Capture the cell that displays the provided text and extract its [x, y] central coordinate. 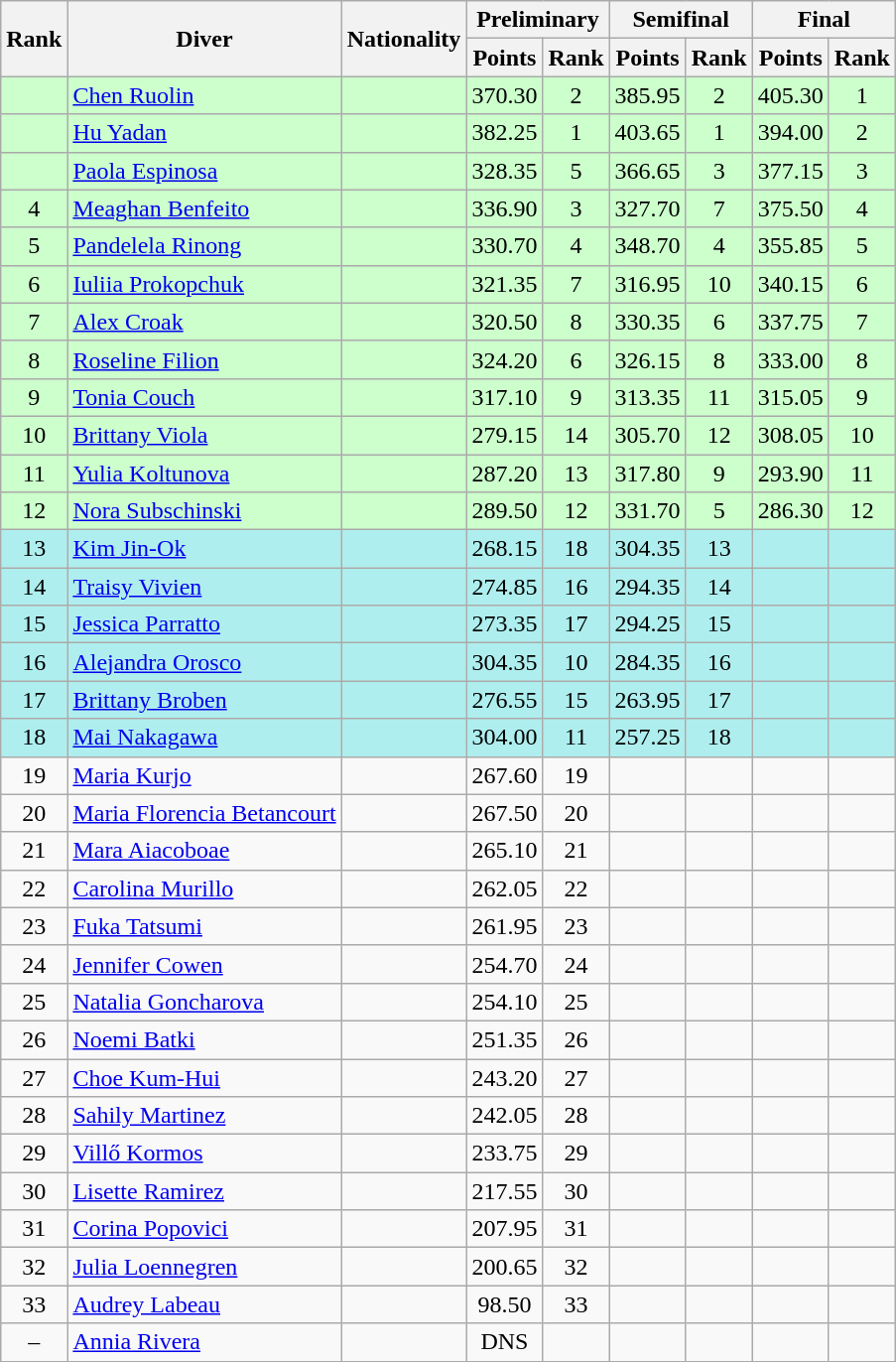
Lisette Ramirez [204, 1191]
287.20 [504, 474]
293.90 [790, 474]
262.05 [504, 888]
382.25 [504, 133]
261.95 [504, 926]
276.55 [504, 700]
348.70 [647, 246]
273.35 [504, 624]
Semifinal [681, 20]
330.35 [647, 322]
274.85 [504, 587]
Preliminary [538, 20]
207.95 [504, 1229]
Meaghan Benfeito [204, 208]
Alejandra Orosco [204, 662]
324.20 [504, 359]
Brittany Viola [204, 435]
Final [824, 20]
Choe Kum-Hui [204, 1077]
Chen Ruolin [204, 95]
Alex Croak [204, 322]
289.50 [504, 511]
305.70 [647, 435]
Carolina Murillo [204, 888]
308.05 [790, 435]
316.95 [647, 284]
330.70 [504, 246]
Fuka Tatsumi [204, 926]
Iuliia Prokopchuk [204, 284]
Mai Nakagawa [204, 738]
Noemi Batki [204, 1039]
Mara Aiacoboae [204, 851]
327.70 [647, 208]
Roseline Filion [204, 359]
405.30 [790, 95]
268.15 [504, 549]
Audrey Labeau [204, 1304]
Kim Jin-Ok [204, 549]
Maria Kurjo [204, 775]
377.15 [790, 171]
251.35 [504, 1039]
Brittany Broben [204, 700]
337.75 [790, 322]
Natalia Goncharova [204, 1002]
279.15 [504, 435]
366.65 [647, 171]
Maria Florencia Betancourt [204, 813]
326.15 [647, 359]
294.35 [647, 587]
Hu Yadan [204, 133]
375.50 [790, 208]
331.70 [647, 511]
328.35 [504, 171]
355.85 [790, 246]
217.55 [504, 1191]
Julia Loennegren [204, 1267]
Nationality [404, 39]
267.50 [504, 813]
Corina Popovici [204, 1229]
Nora Subschinski [204, 511]
265.10 [504, 851]
320.50 [504, 322]
Paola Espinosa [204, 171]
Pandelela Rinong [204, 246]
Traisy Vivien [204, 587]
304.00 [504, 738]
254.10 [504, 1002]
340.15 [790, 284]
370.30 [504, 95]
242.05 [504, 1116]
394.00 [790, 133]
DNS [504, 1342]
321.35 [504, 284]
317.80 [647, 474]
Yulia Koltunova [204, 474]
– [34, 1342]
243.20 [504, 1077]
233.75 [504, 1154]
317.10 [504, 397]
Diver [204, 39]
Annia Rivera [204, 1342]
263.95 [647, 700]
284.35 [647, 662]
254.70 [504, 964]
315.05 [790, 397]
Jessica Parratto [204, 624]
333.00 [790, 359]
Sahily Martinez [204, 1116]
385.95 [647, 95]
Tonia Couch [204, 397]
267.60 [504, 775]
336.90 [504, 208]
257.25 [647, 738]
313.35 [647, 397]
200.65 [504, 1267]
Jennifer Cowen [204, 964]
Villő Kormos [204, 1154]
294.25 [647, 624]
286.30 [790, 511]
98.50 [504, 1304]
403.65 [647, 133]
